Return [x, y] of the center of cell containing provided text 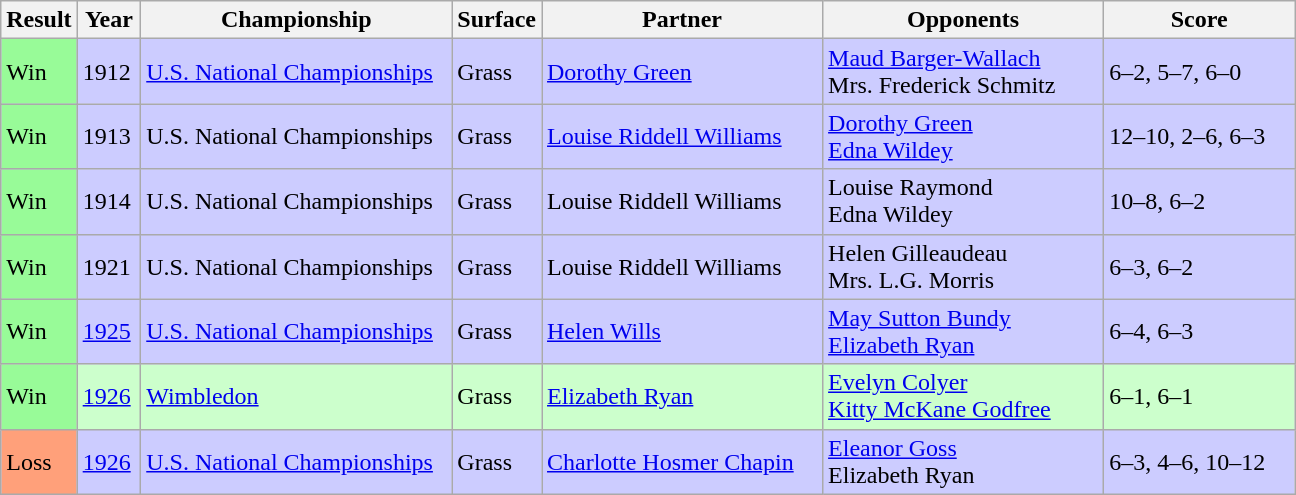
Helen Wills [682, 332]
May Sutton Bundy Elizabeth Ryan [964, 332]
Championship [296, 20]
Evelyn Colyer Kitty McKane Godfree [964, 396]
Opponents [964, 20]
Wimbledon [296, 396]
6–4, 6–3 [1200, 332]
6–1, 6–1 [1200, 396]
Maud Barger-Wallach Mrs. Frederick Schmitz [964, 72]
Result [39, 20]
Year [109, 20]
12–10, 2–6, 6–3 [1200, 136]
6–3, 6–2 [1200, 266]
1921 [109, 266]
1913 [109, 136]
6–2, 5–7, 6–0 [1200, 72]
Elizabeth Ryan [682, 396]
Helen Gilleaudeau Mrs. L.G. Morris [964, 266]
Louise Raymond Edna Wildey [964, 202]
Dorothy Green [682, 72]
1912 [109, 72]
Dorothy Green Edna Wildey [964, 136]
1925 [109, 332]
Charlotte Hosmer Chapin [682, 462]
Loss [39, 462]
6–3, 4–6, 10–12 [1200, 462]
1914 [109, 202]
Surface [497, 20]
10–8, 6–2 [1200, 202]
Partner [682, 20]
Score [1200, 20]
Eleanor Goss Elizabeth Ryan [964, 462]
